Scan for the cell matching the given text and deliver its (x, y) coordinate at center. 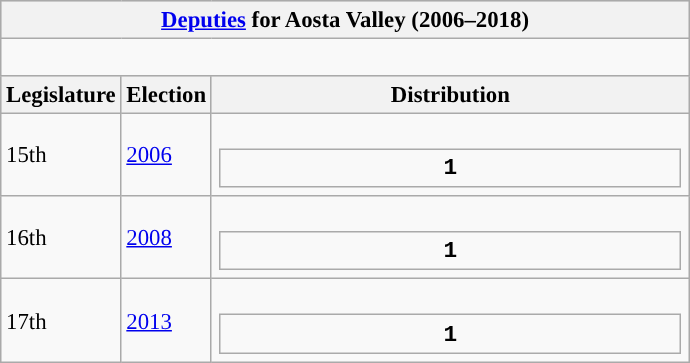
Legislature (61, 95)
2013 (166, 320)
Election (166, 95)
2006 (166, 156)
2008 (166, 238)
15th (61, 156)
Deputies for Aosta Valley (2006–2018) (346, 20)
17th (61, 320)
16th (61, 238)
Distribution (450, 95)
